Extract the (X, Y) coordinate from the center of the cell holding the provided text.  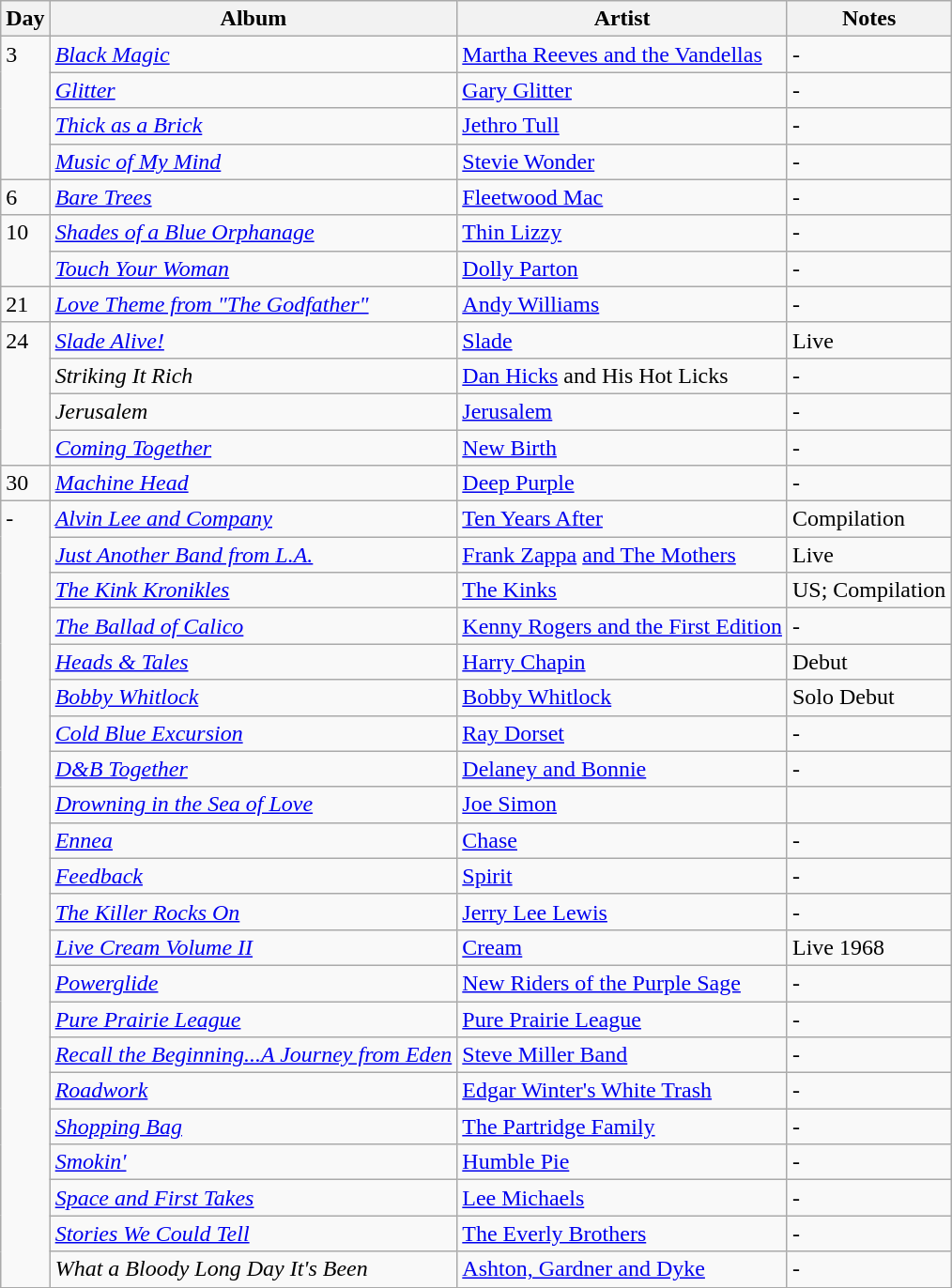
3 (25, 108)
Solo Debut (868, 698)
Bare Trees (253, 197)
Compilation (868, 519)
Day (25, 19)
The Ballad of Calico (253, 626)
The Everly Brothers (622, 1234)
Cream (622, 947)
Stories We Could Tell (253, 1234)
Fleetwood Mac (622, 197)
Jethro Tull (622, 126)
Martha Reeves and the Vandellas (622, 54)
Love Theme from "The Godfather" (253, 304)
The Kink Kronikles (253, 590)
Delaney and Bonnie (622, 769)
US; Compilation (868, 590)
Music of My Mind (253, 161)
Ashton, Gardner and Dyke (622, 1269)
Andy Williams (622, 304)
The Kinks (622, 590)
Glitter (253, 90)
Dolly Parton (622, 268)
Roadwork (253, 1091)
Frank Zappa and The Mothers (622, 555)
Thick as a Brick (253, 126)
Thin Lizzy (622, 233)
30 (25, 483)
Kenny Rogers and the First Edition (622, 626)
Ten Years After (622, 519)
The Killer Rocks On (253, 912)
Shopping Bag (253, 1127)
24 (25, 393)
What a Bloody Long Day It's Been (253, 1269)
Album (253, 19)
Live Cream Volume II (253, 947)
Slade Alive! (253, 340)
Heads & Tales (253, 662)
Space and First Takes (253, 1198)
Live 1968 (868, 947)
Alvin Lee and Company (253, 519)
Debut (868, 662)
Lee Michaels (622, 1198)
The Partridge Family (622, 1127)
Chase (622, 840)
Ray Dorset (622, 733)
Deep Purple (622, 483)
Gary Glitter (622, 90)
New Riders of the Purple Sage (622, 983)
Slade (622, 340)
Edgar Winter's White Trash (622, 1091)
New Birth (622, 448)
Joe Simon (622, 805)
Just Another Band from L.A. (253, 555)
6 (25, 197)
Steve Miller Band (622, 1055)
Coming Together (253, 448)
Dan Hicks and His Hot Licks (622, 376)
Recall the Beginning...A Journey from Eden (253, 1055)
Touch Your Woman (253, 268)
Shades of a Blue Orphanage (253, 233)
Machine Head (253, 483)
Smokin' (253, 1162)
Drowning in the Sea of Love (253, 805)
D&B Together (253, 769)
Striking It Rich (253, 376)
Feedback (253, 876)
Humble Pie (622, 1162)
21 (25, 304)
Ennea (253, 840)
Artist (622, 19)
Spirit (622, 876)
Black Magic (253, 54)
Cold Blue Excursion (253, 733)
Jerry Lee Lewis (622, 912)
Harry Chapin (622, 662)
Notes (868, 19)
Stevie Wonder (622, 161)
Powerglide (253, 983)
10 (25, 251)
